Output the (X, Y) coordinate of the center of the cell containing the given text.  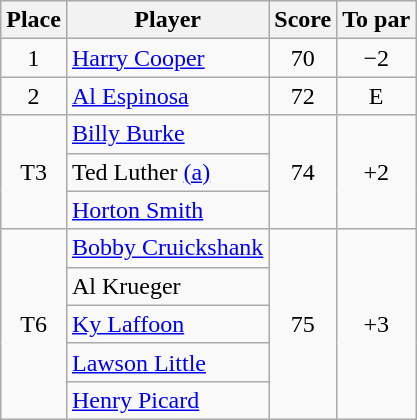
Al Espinosa (167, 96)
Player (167, 20)
−2 (376, 58)
E (376, 96)
72 (303, 96)
Billy Burke (167, 134)
74 (303, 172)
T6 (34, 324)
1 (34, 58)
Ted Luther (a) (167, 172)
+2 (376, 172)
Henry Picard (167, 400)
To par (376, 20)
75 (303, 324)
Place (34, 20)
70 (303, 58)
T3 (34, 172)
+3 (376, 324)
Score (303, 20)
2 (34, 96)
Lawson Little (167, 362)
Al Krueger (167, 286)
Horton Smith (167, 210)
Harry Cooper (167, 58)
Ky Laffoon (167, 324)
Bobby Cruickshank (167, 248)
